Identify which cell holds the provided text, then report its (x, y) central coordinate. 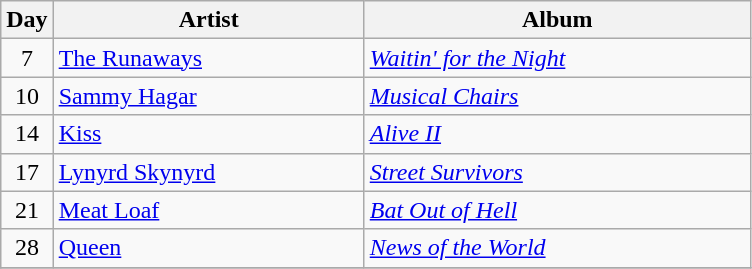
Sammy Hagar (208, 96)
Meat Loaf (208, 210)
Day (27, 20)
Musical Chairs (557, 96)
The Runaways (208, 58)
Queen (208, 248)
21 (27, 210)
17 (27, 172)
Street Survivors (557, 172)
News of the World (557, 248)
Album (557, 20)
Kiss (208, 134)
Alive II (557, 134)
28 (27, 248)
Lynyrd Skynyrd (208, 172)
Bat Out of Hell (557, 210)
10 (27, 96)
Artist (208, 20)
Waitin' for the Night (557, 58)
14 (27, 134)
7 (27, 58)
